Scan for the cell matching the given text and deliver its (x, y) coordinate at center. 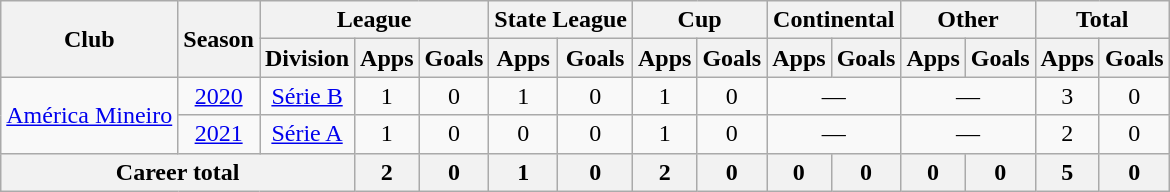
Division (308, 58)
Club (90, 39)
5 (1067, 172)
State League (561, 20)
Continental (834, 20)
Season (219, 39)
América Mineiro (90, 115)
2021 (219, 134)
Career total (178, 172)
Other (968, 20)
Série A (308, 134)
Série B (308, 96)
2020 (219, 96)
League (374, 20)
3 (1067, 96)
Cup (699, 20)
Total (1102, 20)
